Search for the cell housing the specified text and yield its (x, y) center coordinate. 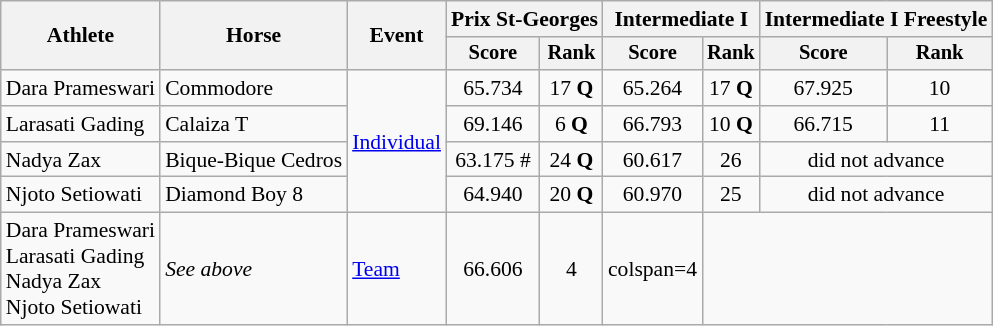
Calaiza T (254, 124)
Dara Prameswari (80, 88)
26 (731, 160)
Commodore (254, 88)
colspan=4 (652, 269)
10 Q (731, 124)
11 (940, 124)
Event (396, 36)
6 Q (572, 124)
Diamond Boy 8 (254, 195)
Team (396, 269)
Intermediate I (682, 19)
25 (731, 195)
Horse (254, 36)
65.734 (493, 88)
Individual (396, 141)
Intermediate I Freestyle (876, 19)
4 (572, 269)
24 Q (572, 160)
Bique-Bique Cedros (254, 160)
66.715 (824, 124)
67.925 (824, 88)
60.970 (652, 195)
60.617 (652, 160)
10 (940, 88)
Larasati Gading (80, 124)
Njoto Setiowati (80, 195)
63.175 # (493, 160)
Dara PrameswariLarasati GadingNadya ZaxNjoto Setiowati (80, 269)
Nadya Zax (80, 160)
66.793 (652, 124)
See above (254, 269)
Prix St-Georges (524, 19)
Athlete (80, 36)
65.264 (652, 88)
20 Q (572, 195)
69.146 (493, 124)
66.606 (493, 269)
64.940 (493, 195)
